Scan for the cell matching the given text and deliver its [X, Y] coordinate at center. 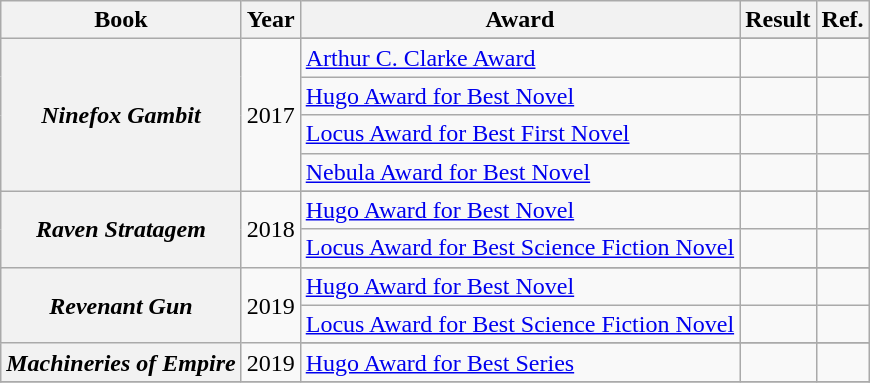
Hugo Award for Best Series [520, 362]
Book [121, 20]
Award [520, 20]
Locus Award for Best First Novel [520, 134]
Year [270, 20]
Nebula Award for Best Novel [520, 172]
Arthur C. Clarke Award [520, 58]
2018 [270, 229]
Ninefox Gambit [121, 115]
Revenant Gun [121, 305]
Machineries of Empire [121, 362]
2017 [270, 115]
Result [778, 20]
Raven Stratagem [121, 229]
Ref. [842, 20]
